Determine the (X, Y) coordinate at the center of the cell enclosing the given text.  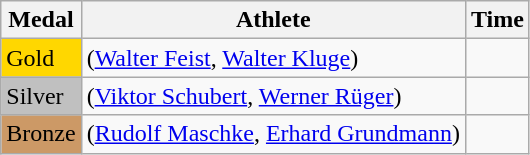
(Viktor Schubert, Werner Rüger) (273, 96)
Medal (41, 20)
Silver (41, 96)
(Walter Feist, Walter Kluge) (273, 58)
(Rudolf Maschke, Erhard Grundmann) (273, 134)
Athlete (273, 20)
Gold (41, 58)
Bronze (41, 134)
Time (497, 20)
